From the cell containing the given text, extract its center point as (X, Y) coordinate. 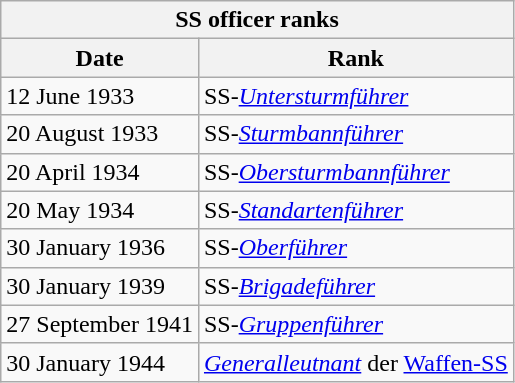
SS-Untersturmführer (356, 96)
SS-Obersturmbannführer (356, 172)
SS officer ranks (258, 20)
30 January 1936 (100, 248)
Rank (356, 58)
SS-Sturmbannführer (356, 134)
Generalleutnant der Waffen-SS (356, 362)
30 January 1944 (100, 362)
12 June 1933 (100, 96)
30 January 1939 (100, 286)
27 September 1941 (100, 324)
20 May 1934 (100, 210)
SS-Standartenführer (356, 210)
Date (100, 58)
20 August 1933 (100, 134)
SS-Gruppenführer (356, 324)
SS-Oberführer (356, 248)
20 April 1934 (100, 172)
SS-Brigadeführer (356, 286)
